From the cell containing the given text, extract its center point as [X, Y] coordinate. 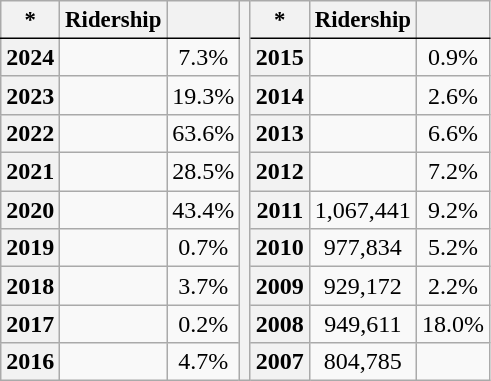
2011 [280, 210]
2018 [30, 286]
3.7% [204, 286]
43.4% [204, 210]
4.7% [204, 362]
2019 [30, 248]
6.6% [452, 133]
7.2% [452, 172]
2023 [30, 95]
28.5% [204, 172]
2012 [280, 172]
2008 [280, 324]
2016 [30, 362]
2017 [30, 324]
2013 [280, 133]
2022 [30, 133]
0.9% [452, 57]
949,611 [362, 324]
7.3% [204, 57]
977,834 [362, 248]
0.7% [204, 248]
2015 [280, 57]
2021 [30, 172]
2024 [30, 57]
2009 [280, 286]
63.6% [204, 133]
9.2% [452, 210]
2010 [280, 248]
804,785 [362, 362]
0.2% [204, 324]
2.6% [452, 95]
18.0% [452, 324]
2020 [30, 210]
2.2% [452, 286]
5.2% [452, 248]
19.3% [204, 95]
1,067,441 [362, 210]
2007 [280, 362]
929,172 [362, 286]
2014 [280, 95]
